Search for the cell housing the specified text and yield its (x, y) center coordinate. 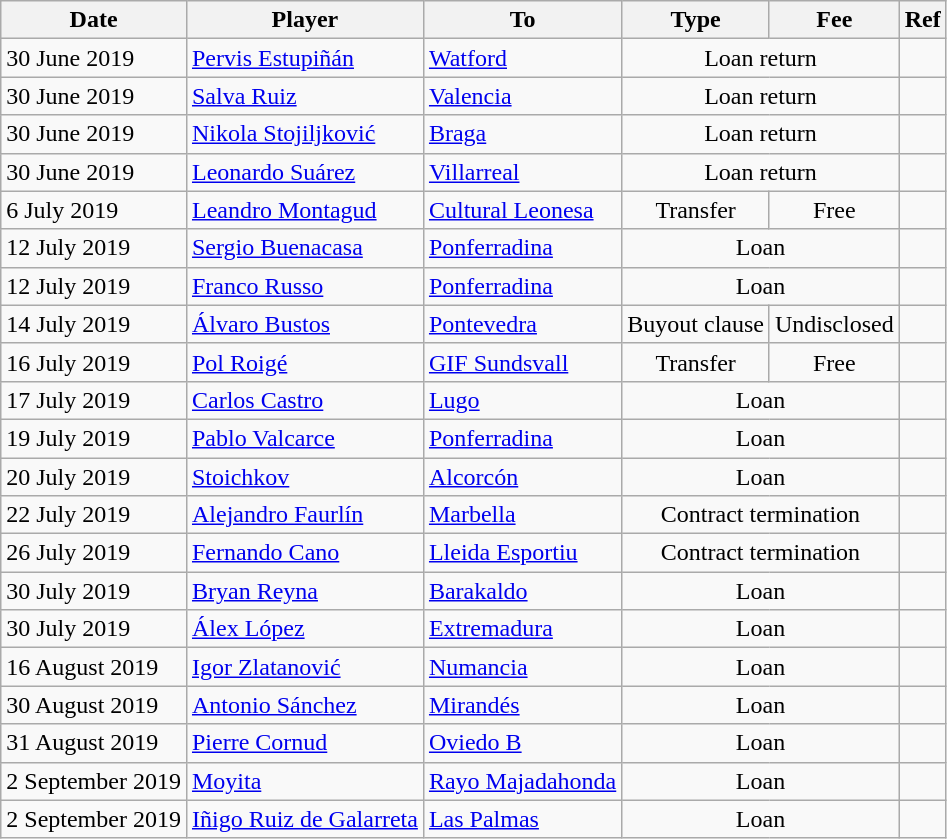
6 July 2019 (94, 210)
Antonio Sánchez (304, 705)
Lugo (522, 400)
Pervis Estupiñán (304, 58)
Moyita (304, 781)
Undisclosed (834, 324)
Carlos Castro (304, 400)
Fernando Cano (304, 553)
16 August 2019 (94, 667)
Barakaldo (522, 591)
Alejandro Faurlín (304, 515)
Alcorcón (522, 477)
Numancia (522, 667)
Player (304, 20)
Álex López (304, 629)
Franco Russo (304, 286)
Date (94, 20)
Iñigo Ruiz de Galarreta (304, 819)
20 July 2019 (94, 477)
14 July 2019 (94, 324)
To (522, 20)
Marbella (522, 515)
Watford (522, 58)
30 August 2019 (94, 705)
GIF Sundsvall (522, 362)
Leonardo Suárez (304, 172)
Extremadura (522, 629)
Fee (834, 20)
22 July 2019 (94, 515)
Mirandés (522, 705)
19 July 2019 (94, 438)
Las Palmas (522, 819)
Pablo Valcarce (304, 438)
Pol Roigé (304, 362)
17 July 2019 (94, 400)
Nikola Stojiljković (304, 134)
Pierre Cornud (304, 743)
Álvaro Bustos (304, 324)
31 August 2019 (94, 743)
Stoichkov (304, 477)
Valencia (522, 96)
Ref (922, 20)
Villarreal (522, 172)
Pontevedra (522, 324)
Buyout clause (696, 324)
Leandro Montagud (304, 210)
Sergio Buenacasa (304, 248)
Lleida Esportiu (522, 553)
Rayo Majadahonda (522, 781)
Cultural Leonesa (522, 210)
Braga (522, 134)
Type (696, 20)
Bryan Reyna (304, 591)
26 July 2019 (94, 553)
16 July 2019 (94, 362)
Salva Ruiz (304, 96)
Igor Zlatanović (304, 667)
Oviedo B (522, 743)
